Identify which cell holds the provided text, then report its [X, Y] central coordinate. 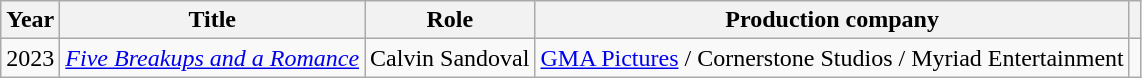
Role [450, 20]
Five Breakups and a Romance [212, 58]
Title [212, 20]
Year [30, 20]
2023 [30, 58]
Calvin Sandoval [450, 58]
GMA Pictures / Cornerstone Studios / Myriad Entertainment [832, 58]
Production company [832, 20]
